From the cell containing the given text, extract its center point as (x, y) coordinate. 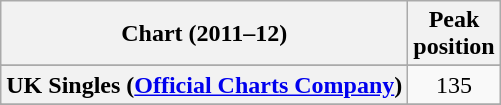
Chart (2011–12) (204, 34)
135 (454, 85)
UK Singles (Official Charts Company) (204, 85)
Peakposition (454, 34)
